Output the [x, y] coordinate of the center of the cell containing the given text.  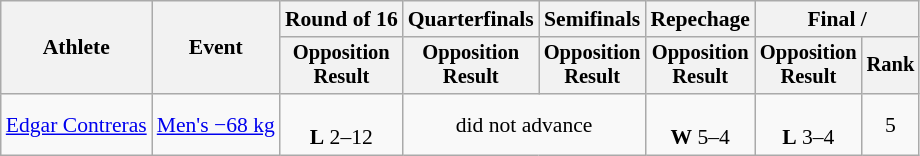
Men's −68 kg [216, 124]
Semifinals [592, 19]
W 5–4 [700, 124]
Rank [891, 66]
Quarterfinals [471, 19]
L 3–4 [808, 124]
Edgar Contreras [76, 124]
Athlete [76, 48]
did not advance [524, 124]
Round of 16 [342, 19]
L 2–12 [342, 124]
5 [891, 124]
Final / [837, 19]
Repechage [700, 19]
Event [216, 48]
